Locate the cell with the specified text and output its [x, y] center coordinate. 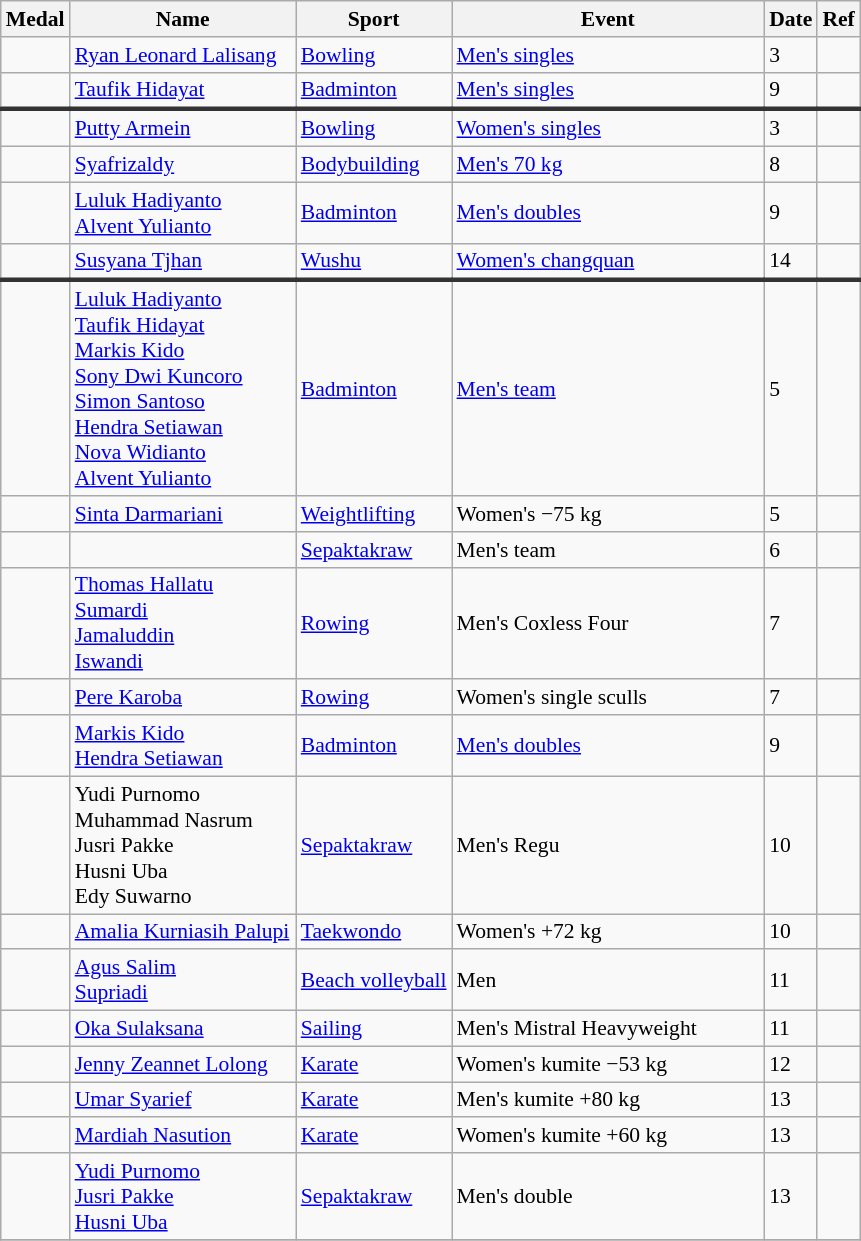
Women's +72 kg [608, 932]
Men's Regu [608, 845]
Sinta Darmariani [183, 514]
Markis Kido Hendra Setiawan [183, 746]
Weightlifting [374, 514]
Umar Syarief [183, 1100]
Taekwondo [374, 932]
Thomas Hallatu Sumardi Jamaluddin Iswandi [183, 623]
Amalia Kurniasih Palupi [183, 932]
Ref [838, 19]
Women's single sculls [608, 698]
Women's kumite −53 kg [608, 1064]
Women's singles [608, 128]
Agus Salim Supriadi [183, 980]
Mardiah Nasution [183, 1136]
Syafrizaldy [183, 165]
Men's 70 kg [608, 165]
Men's Coxless Four [608, 623]
Luluk HadiyantoTaufik HidayatMarkis KidoSony Dwi KuncoroSimon SantosoHendra SetiawanNova WidiantoAlvent Yulianto [183, 389]
Yudi PurnomoMuhammad NasrumJusri PakkeHusni UbaEdy Suwarno [183, 845]
Yudi Purnomo Jusri Pakke Husni Uba [183, 1196]
Putty Armein [183, 128]
Medal [36, 19]
Men's kumite +80 kg [608, 1100]
8 [790, 165]
Luluk Hadiyanto Alvent Yulianto [183, 212]
Men's Mistral Heavyweight [608, 1029]
Jenny Zeannet Lolong [183, 1064]
Name [183, 19]
14 [790, 262]
Event [608, 19]
Bodybuilding [374, 165]
Ryan Leonard Lalisang [183, 55]
Women's −75 kg [608, 514]
Sailing [374, 1029]
Beach volleyball [374, 980]
Wushu [374, 262]
Pere Karoba [183, 698]
Taufik Hidayat [183, 90]
Oka Sulaksana [183, 1029]
12 [790, 1064]
Date [790, 19]
Susyana Tjhan [183, 262]
Women's kumite +60 kg [608, 1136]
6 [790, 550]
Sport [374, 19]
Women's changquan [608, 262]
Men's double [608, 1196]
Men [608, 980]
